Return the (X, Y) coordinate for the center point of the cell that contains the specified text.  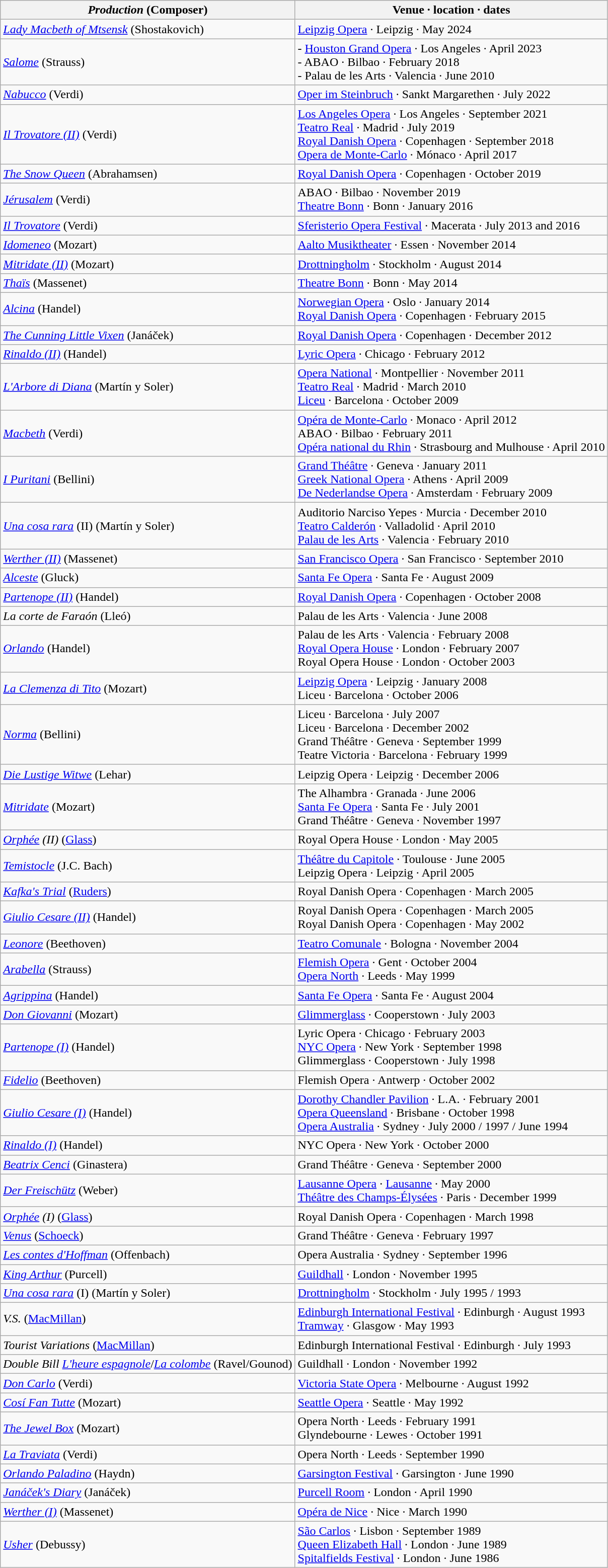
Orlando Paladino (Haydn) (148, 1473)
Leipzig Opera · Leipzig · January 2008Liceu · Barcelona · October 2006 (451, 688)
The Cunning Little Vixen (Janáček) (148, 335)
I Puritani (Bellini) (148, 480)
Seattle Opera · Seattle · May 1992 (451, 1402)
Tourist Variations (MacMillan) (148, 1345)
São Carlos · Lisbon · September 1989Queen Elizabeth Hall · London · June 1989Spitalfields Festival · London · June 1986 (451, 1544)
Aalto Musiktheater · Essen · November 2014 (451, 245)
Die Lustige Witwe (Lehar) (148, 774)
Der Freischütz (Weber) (148, 1191)
Théâtre du Capitole · Toulouse · June 2005Leipzig Opera · Leipzig · April 2005 (451, 866)
Venus (Schoeck) (148, 1235)
Opéra de Monte-Carlo · Monaco · April 2012ABAO · Bilbao · February 2011Opéra national du Rhin · Strasbourg and Mulhouse · April 2010 (451, 433)
La Traviata (Verdi) (148, 1454)
Palau de les Arts · Valencia · June 2008 (451, 616)
Theatre Bonn · Bonn · May 2014 (451, 283)
Salome (Strauss) (148, 62)
Thaïs (Massenet) (148, 283)
Cosí Fan Tutte (Mozart) (148, 1402)
Grand Théâtre · Geneva · February 1997 (451, 1235)
Garsington Festival · Garsington · June 1990 (451, 1473)
Opera North · Leeds · September 1990 (451, 1454)
Janáček's Diary (Janáček) (148, 1493)
Werther (I) (Massenet) (148, 1512)
Production (Composer) (148, 10)
NYC Opera · New York · October 2000 (451, 1145)
Rinaldo (II) (Handel) (148, 354)
Guildhall · London · November 1995 (451, 1274)
Opera National · Montpellier · November 2011Teatro Real · Madrid · March 2010Liceu · Barcelona · October 2009 (451, 387)
Sferisterio Opera Festival · Macerata · July 2013 and 2016 (451, 225)
Alceste (Gluck) (148, 578)
L'Arbore di Diana (Martín y Soler) (148, 387)
Royal Danish Opera · Copenhagen · March 2005 (451, 892)
Dorothy Chandler Pavilion · L.A. · February 2001Opera Queensland · Brisbane · October 1998Opera Australia · Sydney · July 2000 / 1997 / June 1994 (451, 1113)
Orlando (Handel) (148, 649)
Oper im Steinbruch · Sankt Margarethen · July 2022 (451, 95)
Giulio Cesare (I) (Handel) (148, 1113)
Una cosa rara (II) (Martín y Soler) (148, 526)
Drottningholm · Stockholm · August 2014 (451, 264)
Partenope (I) (Handel) (148, 1047)
Usher (Debussy) (148, 1544)
Palau de les Arts · Valencia · February 2008Royal Opera House · London · February 2007Royal Opera House · London · October 2003 (451, 649)
Don Giovanni (Mozart) (148, 1014)
Grand Théâtre · Geneva · September 2000 (451, 1164)
Edinburgh International Festival · Edinburgh · July 1993 (451, 1345)
Purcell Room · London · April 1990 (451, 1493)
Opera Australia · Sydney · September 1996 (451, 1255)
Orphée (II) (Glass) (148, 839)
The Alhambra · Granada · June 2006Santa Fe Opera · Santa Fe · July 2001Grand Théâtre · Geneva · November 1997 (451, 807)
Opéra de Nice · Nice · March 1990 (451, 1512)
V.S. (MacMillan) (148, 1319)
Leonore (Beethoven) (148, 944)
Idomeneo (Mozart) (148, 245)
Mitridate (II) (Mozart) (148, 264)
Giulio Cesare (II) (Handel) (148, 918)
Royal Danish Opera · Copenhagen · March 1998 (451, 1216)
Norwegian Opera · Oslo · January 2014 Royal Danish Opera · Copenhagen · February 2015 (451, 309)
Liceu · Barcelona · July 2007Liceu · Barcelona · December 2002Grand Théâtre · Geneva · September 1999Teatre Victoria · Barcelona · February 1999 (451, 735)
Una cosa rara (I) (Martín y Soler) (148, 1293)
Flemish Opera · Antwerp · October 2002 (451, 1080)
Guildhall · London · November 1992 (451, 1364)
Nabucco (Verdi) (148, 95)
ABAO · Bilbao · November 2019Theatre Bonn · Bonn · January 2016 (451, 199)
Lady Macbeth of Mtsensk (Shostakovich) (148, 29)
Alcina (Handel) (148, 309)
San Francisco Opera · San Francisco · September 2010 (451, 559)
Royal Danish Opera · Copenhagen · October 2019 (451, 174)
Kafka's Trial (Ruders) (148, 892)
Auditorio Narciso Yepes · Murcia · December 2010Teatro Calderón · Valladolid · April 2010Palau de les Arts · Valencia · February 2010 (451, 526)
Beatrix Cenci (Ginastera) (148, 1164)
Werther (II) (Massenet) (148, 559)
Partenope (II) (Handel) (148, 597)
Arabella (Strauss) (148, 969)
Orphée (I) (Glass) (148, 1216)
Agrippina (Handel) (148, 995)
Rinaldo (I) (Handel) (148, 1145)
Leipzig Opera · Leipzig · May 2024 (451, 29)
Glimmerglass · Cooperstown · July 2003 (451, 1014)
Flemish Opera · Gent · October 2004Opera North · Leeds · May 1999 (451, 969)
Macbeth (Verdi) (148, 433)
Jérusalem (Verdi) (148, 199)
- Houston Grand Opera · Los Angeles · April 2023- ABAO · Bilbao · February 2018 - Palau de les Arts · Valencia · June 2010 (451, 62)
Santa Fe Opera · Santa Fe · August 2004 (451, 995)
Lausanne Opera · Lausanne · May 2000Théâtre des Champs-Élysées · Paris · December 1999 (451, 1191)
La corte de Faraón (Lleó) (148, 616)
Venue · location · dates (451, 10)
Edinburgh International Festival · Edinburgh · August 1993Tramway · Glasgow · May 1993 (451, 1319)
Royal Danish Opera · Copenhagen · December 2012 (451, 335)
Il Trovatore (II) (Verdi) (148, 134)
Il Trovatore (Verdi) (148, 225)
Mitridate (Mozart) (148, 807)
Les contes d'Hoffman (Offenbach) (148, 1255)
Teatro Comunale · Bologna · November 2004 (451, 944)
Double Bill L'heure espagnole/La colombe (Ravel/Gounod) (148, 1364)
Norma (Bellini) (148, 735)
Royal Opera House · London · May 2005 (451, 839)
Lyric Opera · Chicago · February 2012 (451, 354)
The Snow Queen (Abrahamsen) (148, 174)
Drottningholm · Stockholm · July 1995 / 1993 (451, 1293)
Fidelio (Beethoven) (148, 1080)
Grand Théâtre · Geneva · January 2011Greek National Opera · Athens · April 2009De Nederlandse Opera · Amsterdam · February 2009 (451, 480)
Lyric Opera · Chicago · February 2003NYC Opera · New York · September 1998Glimmerglass · Cooperstown · July 1998 (451, 1047)
Victoria State Opera · Melbourne · August 1992 (451, 1383)
Santa Fe Opera · Santa Fe · August 2009 (451, 578)
King Arthur (Purcell) (148, 1274)
Royal Danish Opera · Copenhagen · March 2005Royal Danish Opera · Copenhagen · May 2002 (451, 918)
Royal Danish Opera · Copenhagen · October 2008 (451, 597)
Opera North · Leeds · February 1991 Glyndebourne · Lewes · October 1991 (451, 1428)
Temistocle (J.C. Bach) (148, 866)
Don Carlo (Verdi) (148, 1383)
Leipzig Opera · Leipzig · December 2006 (451, 774)
La Clemenza di Tito (Mozart) (148, 688)
The Jewel Box (Mozart) (148, 1428)
